Return (X, Y) of the center of cell containing provided text 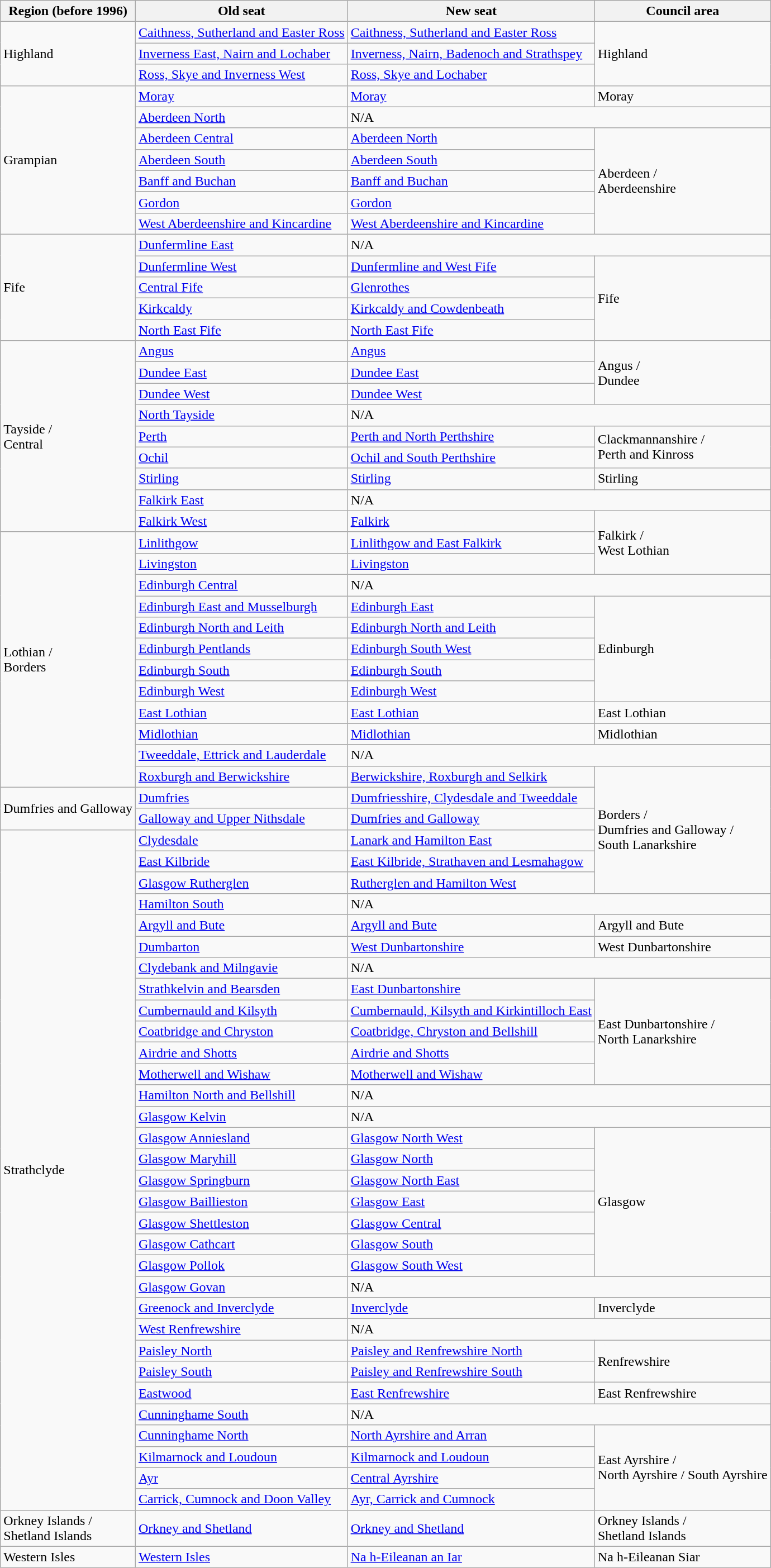
Lanark and Hamilton East (471, 840)
Falkirk /West Lothian (683, 542)
North Ayrshire and Arran (471, 1436)
Ross, Skye and Inverness West (241, 75)
Glasgow North West (471, 1138)
Cumbernauld and Kilsyth (241, 1011)
Linlithgow and East Falkirk (471, 542)
Glasgow South West (471, 1265)
Ochil (241, 457)
Ochil and South Perthshire (471, 457)
Clydesdale (241, 840)
Glasgow Springburn (241, 1180)
Renfrewshire (683, 1361)
Coatbridge, Chryston and Bellshill (471, 1032)
Dumfriesshire, Clydesdale and Tweeddale (471, 798)
Glasgow Maryhill (241, 1159)
Glasgow (683, 1202)
Dumbarton (241, 947)
East Kilbride, Strathaven and Lesmahagow (471, 861)
Old seat (241, 11)
Aberdeen /Aberdeenshire (683, 181)
Central Fife (241, 288)
Perth (241, 436)
Glasgow North East (471, 1180)
Glenrothes (471, 288)
West Renfrewshire (241, 1329)
Glasgow Central (471, 1223)
Greenock and Inverclyde (241, 1308)
Eastwood (241, 1393)
Dunfermline East (241, 245)
Falkirk West (241, 521)
East Kilbride (241, 861)
Galloway and Upper Nithsdale (241, 819)
Inverness East, Nairn and Lochaber (241, 54)
Paisley and Renfrewshire South (471, 1372)
Edinburgh Pentlands (241, 649)
Strathclyde (68, 1170)
Borders /Dumfries and Galloway /South Lanarkshire (683, 830)
Tayside /Central (68, 437)
Hamilton North and Bellshill (241, 1095)
Kirkcaldy (241, 309)
Ayr, Carrick and Cumnock (471, 1499)
Edinburgh Central (241, 585)
Edinburgh East (471, 606)
Falkirk East (241, 500)
Glasgow Kelvin (241, 1117)
Hamilton South (241, 904)
Grampian (68, 160)
Rutherglen and Hamilton West (471, 883)
New seat (471, 11)
Tweeddale, Ettrick and Lauderdale (241, 755)
Inverness, Nairn, Badenoch and Strathspey (471, 54)
Ayr (241, 1478)
Glasgow Shettleston (241, 1223)
Glasgow Govan (241, 1286)
Glasgow Anniesland (241, 1138)
Paisley South (241, 1372)
Central Ayrshire (471, 1478)
Kirkcaldy and Cowdenbeath (471, 309)
Glasgow Baillieston (241, 1202)
East Dunbartonshire /North Lanarkshire (683, 1032)
Coatbridge and Chryston (241, 1032)
Roxburgh and Berwickshire (241, 776)
Glasgow South (471, 1244)
Paisley North (241, 1351)
Glasgow East (471, 1202)
Angus /Dundee (683, 373)
Lothian /Borders (68, 659)
Glasgow North (471, 1159)
Glasgow Rutherglen (241, 883)
Strathkelvin and Bearsden (241, 989)
Council area (683, 11)
Carrick, Cumnock and Doon Valley (241, 1499)
Region (before 1996) (68, 11)
Ross, Skye and Lochaber (471, 75)
East Ayrshire /North Ayrshire / South Ayrshire (683, 1467)
Edinburgh (683, 649)
Glasgow Pollok (241, 1265)
Cumbernauld, Kilsyth and Kirkintilloch East (471, 1011)
Clackmannanshire /Perth and Kinross (683, 447)
Edinburgh East and Musselburgh (241, 606)
Linlithgow (241, 542)
Dunfermline West (241, 266)
Na h-Eileanan an Iar (471, 1557)
Berwickshire, Roxburgh and Selkirk (471, 776)
Dunfermline and West Fife (471, 266)
North Tayside (241, 415)
Dumfries (241, 798)
Glasgow Cathcart (241, 1244)
East Dunbartonshire (471, 989)
Cunninghame South (241, 1414)
Falkirk (471, 521)
Edinburgh South West (471, 649)
Aberdeen Central (241, 139)
Cunninghame North (241, 1436)
Clydebank and Milngavie (241, 968)
Paisley and Renfrewshire North (471, 1351)
Na h-Eileanan Siar (683, 1557)
Perth and North Perthshire (471, 436)
